Find where the given text appears and provide that cell's center as (X, Y) coordinate. 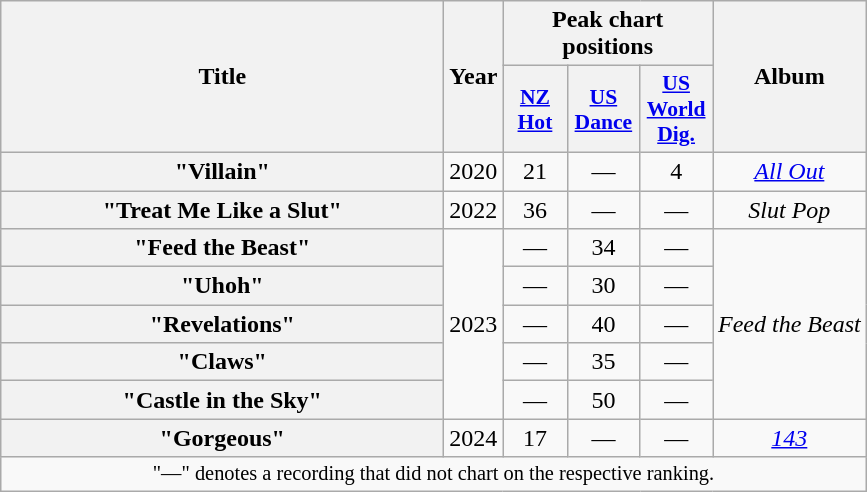
NZHot (535, 110)
Slut Pop (789, 209)
"—" denotes a recording that did not chart on the respective ranking. (434, 474)
4 (676, 171)
Peak chart positions (608, 34)
"Gorgeous" (222, 438)
All Out (789, 171)
17 (535, 438)
50 (604, 400)
USDance (604, 110)
2024 (474, 438)
2022 (474, 209)
"Treat Me Like a Slut" (222, 209)
21 (535, 171)
Feed the Beast (789, 324)
"Villain" (222, 171)
"Revelations" (222, 324)
"Castle in the Sky" (222, 400)
34 (604, 248)
Album (789, 77)
USWorldDig. (676, 110)
Title (222, 77)
Year (474, 77)
"Uhoh" (222, 286)
30 (604, 286)
2020 (474, 171)
35 (604, 362)
"Claws" (222, 362)
2023 (474, 324)
"Feed the Beast" (222, 248)
40 (604, 324)
36 (535, 209)
143 (789, 438)
